Determine the (X, Y) coordinate at the center of the cell enclosing the given text.  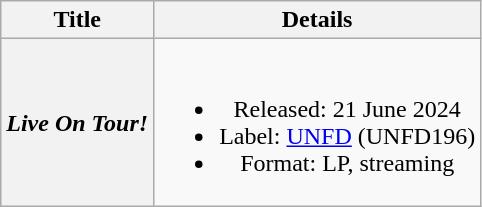
Details (318, 20)
Title (78, 20)
Live On Tour! (78, 122)
Released: 21 June 2024Label: UNFD (UNFD196)Format: LP, streaming (318, 122)
